Locate the cell with the specified text and output its [x, y] center coordinate. 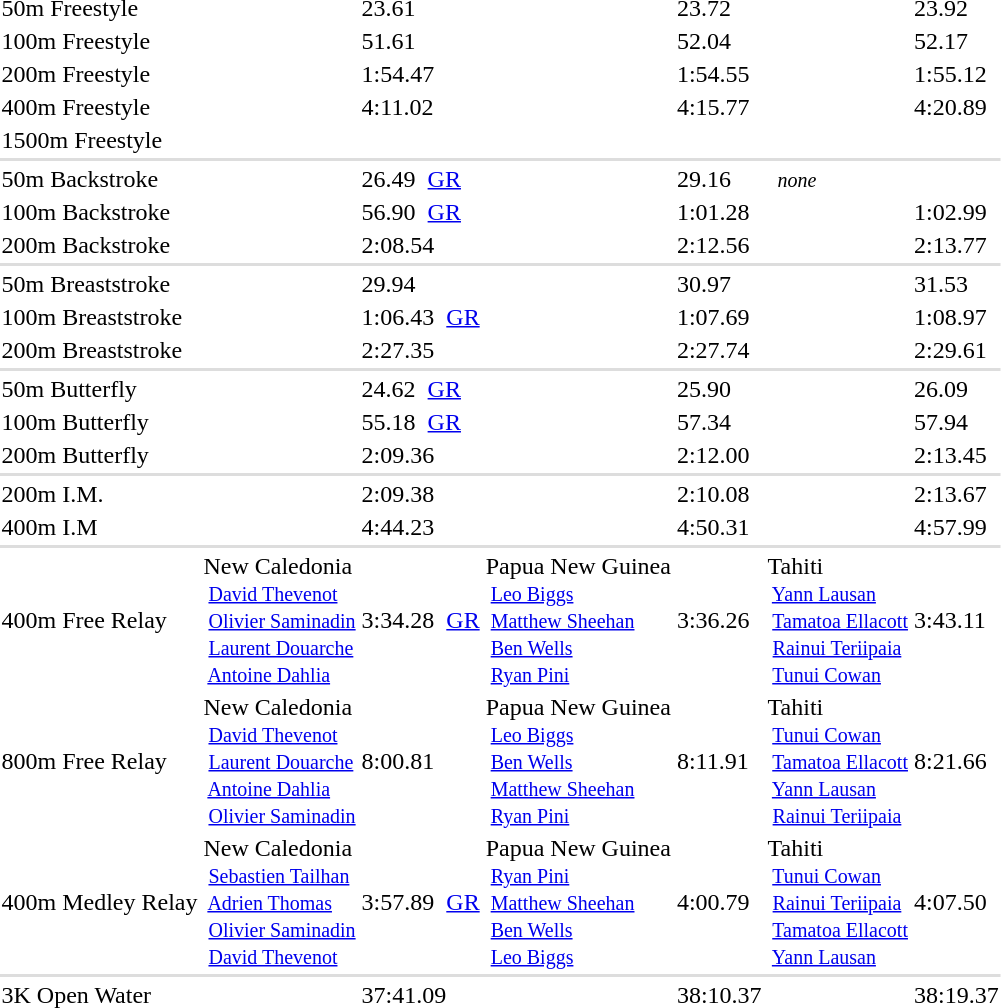
2:12.56 [719, 245]
100m Butterfly [100, 422]
800m Free Relay [100, 761]
New Caledonia David Thevenot Olivier Saminadin Laurent Douarche Antoine Dahlia [280, 620]
29.16 [719, 179]
4:07.50 [956, 902]
50m Butterfly [100, 389]
2:09.36 [420, 455]
1:54.47 [420, 74]
2:09.38 [420, 494]
Tahiti Tunui Cowan Rainui Teriipaia Tamatoa Ellacott Yann Lausan [838, 902]
24.62 GR [420, 389]
4:50.31 [719, 527]
4:20.89 [956, 107]
1500m Freestyle [100, 140]
2:13.77 [956, 245]
200m Breaststroke [100, 350]
2:29.61 [956, 350]
57.94 [956, 422]
none [838, 179]
1:54.55 [719, 74]
3:43.11 [956, 620]
31.53 [956, 284]
2:27.74 [719, 350]
100m Breaststroke [100, 317]
55.18 GR [420, 422]
1:07.69 [719, 317]
2:10.08 [719, 494]
Tahiti Yann Lausan Tamatoa Ellacott Rainui Teriipaia Tunui Cowan [838, 620]
26.49 GR [420, 179]
57.34 [719, 422]
3:57.89 GR [420, 902]
29.94 [420, 284]
51.61 [420, 41]
8:11.91 [719, 761]
200m I.M. [100, 494]
1:02.99 [956, 212]
New Caledonia David Thevenot Laurent Douarche Antoine Dahlia Olivier Saminadin [280, 761]
2:27.35 [420, 350]
4:44.23 [420, 527]
25.90 [719, 389]
4:00.79 [719, 902]
2:13.45 [956, 455]
2:08.54 [420, 245]
8:00.81 [420, 761]
2:13.67 [956, 494]
100m Freestyle [100, 41]
50m Breaststroke [100, 284]
30.97 [719, 284]
52.17 [956, 41]
4:11.02 [420, 107]
56.90 GR [420, 212]
Papua New Guinea Leo Biggs Ben Wells Matthew Sheehan Ryan Pini [578, 761]
200m Freestyle [100, 74]
400m Free Relay [100, 620]
2:12.00 [719, 455]
100m Backstroke [100, 212]
400m Medley Relay [100, 902]
1:06.43 GR [420, 317]
4:57.99 [956, 527]
400m I.M [100, 527]
200m Backstroke [100, 245]
Papua New Guinea Leo Biggs Matthew Sheehan Ben Wells Ryan Pini [578, 620]
3:36.26 [719, 620]
200m Butterfly [100, 455]
1:08.97 [956, 317]
1:01.28 [719, 212]
26.09 [956, 389]
Tahiti Tunui Cowan Tamatoa Ellacott Yann Lausan Rainui Teriipaia [838, 761]
Papua New Guinea Ryan Pini Matthew Sheehan Ben Wells Leo Biggs [578, 902]
4:15.77 [719, 107]
400m Freestyle [100, 107]
52.04 [719, 41]
50m Backstroke [100, 179]
1:55.12 [956, 74]
New Caledonia Sebastien Tailhan Adrien Thomas Olivier Saminadin David Thevenot [280, 902]
8:21.66 [956, 761]
3:34.28 GR [420, 620]
